From the cell containing the given text, extract its center point as [X, Y] coordinate. 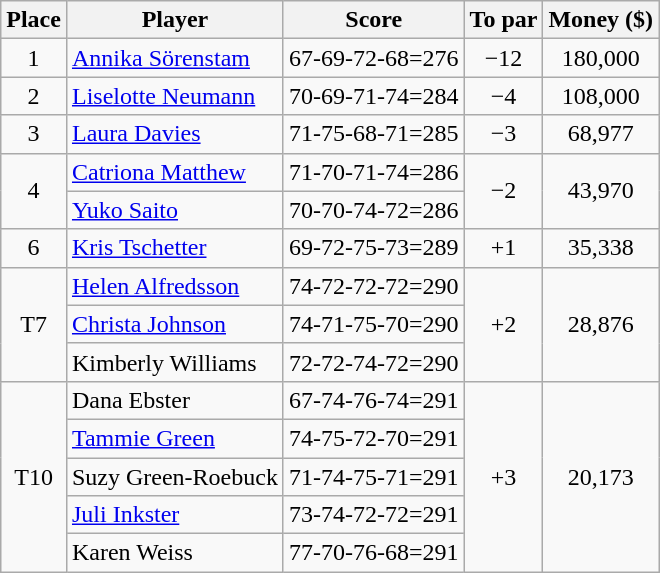
Annika Sörenstam [174, 58]
20,173 [601, 476]
Christa Johnson [174, 324]
70-70-74-72=286 [374, 210]
1 [34, 58]
T10 [34, 476]
28,876 [601, 324]
74-71-75-70=290 [374, 324]
71-75-68-71=285 [374, 134]
+3 [504, 476]
Player [174, 20]
Kris Tschetter [174, 248]
Suzy Green-Roebuck [174, 477]
6 [34, 248]
35,338 [601, 248]
180,000 [601, 58]
Liselotte Neumann [174, 96]
Dana Ebster [174, 400]
Tammie Green [174, 438]
−3 [504, 134]
4 [34, 191]
T7 [34, 324]
74-75-72-70=291 [374, 438]
+2 [504, 324]
71-74-75-71=291 [374, 477]
72-72-74-72=290 [374, 362]
70-69-71-74=284 [374, 96]
3 [34, 134]
69-72-75-73=289 [374, 248]
−2 [504, 191]
67-69-72-68=276 [374, 58]
Laura Davies [174, 134]
Yuko Saito [174, 210]
73-74-72-72=291 [374, 515]
Score [374, 20]
67-74-76-74=291 [374, 400]
Juli Inkster [174, 515]
74-72-72-72=290 [374, 286]
Karen Weiss [174, 553]
Place [34, 20]
−12 [504, 58]
+1 [504, 248]
2 [34, 96]
Kimberly Williams [174, 362]
77-70-76-68=291 [374, 553]
Helen Alfredsson [174, 286]
Money ($) [601, 20]
43,970 [601, 191]
68,977 [601, 134]
71-70-71-74=286 [374, 172]
To par [504, 20]
108,000 [601, 96]
−4 [504, 96]
Catriona Matthew [174, 172]
